Detect which cell encompasses the target text, then output its (X, Y) center coordinate. 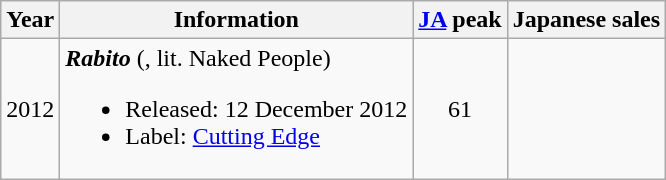
Information (236, 20)
Japanese sales (586, 20)
61 (460, 109)
Year (30, 20)
JA peak (460, 20)
2012 (30, 109)
Rabito (, lit. Naked People)Released: 12 December 2012Label: Cutting Edge (236, 109)
